Locate the cell with the specified text and output its [X, Y] center coordinate. 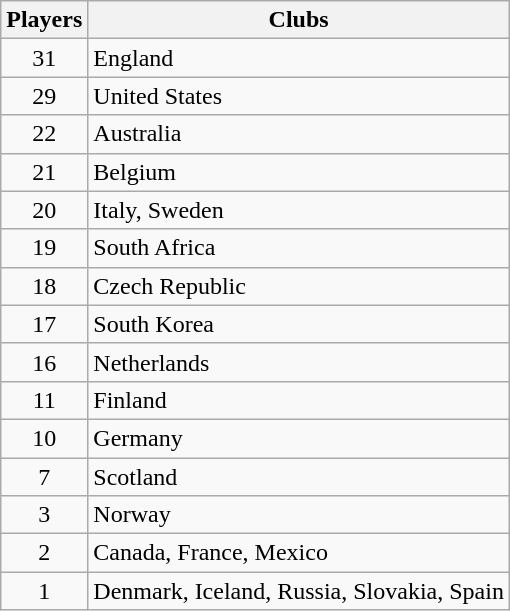
7 [44, 477]
22 [44, 134]
3 [44, 515]
31 [44, 58]
19 [44, 248]
Germany [299, 438]
10 [44, 438]
20 [44, 210]
Canada, France, Mexico [299, 553]
Players [44, 20]
1 [44, 591]
Czech Republic [299, 286]
South Africa [299, 248]
16 [44, 362]
11 [44, 400]
Norway [299, 515]
Clubs [299, 20]
Italy, Sweden [299, 210]
South Korea [299, 324]
Scotland [299, 477]
United States [299, 96]
2 [44, 553]
England [299, 58]
Netherlands [299, 362]
Belgium [299, 172]
Australia [299, 134]
21 [44, 172]
29 [44, 96]
17 [44, 324]
18 [44, 286]
Finland [299, 400]
Denmark, Iceland, Russia, Slovakia, Spain [299, 591]
